Scan for the cell matching the given text and deliver its [X, Y] coordinate at center. 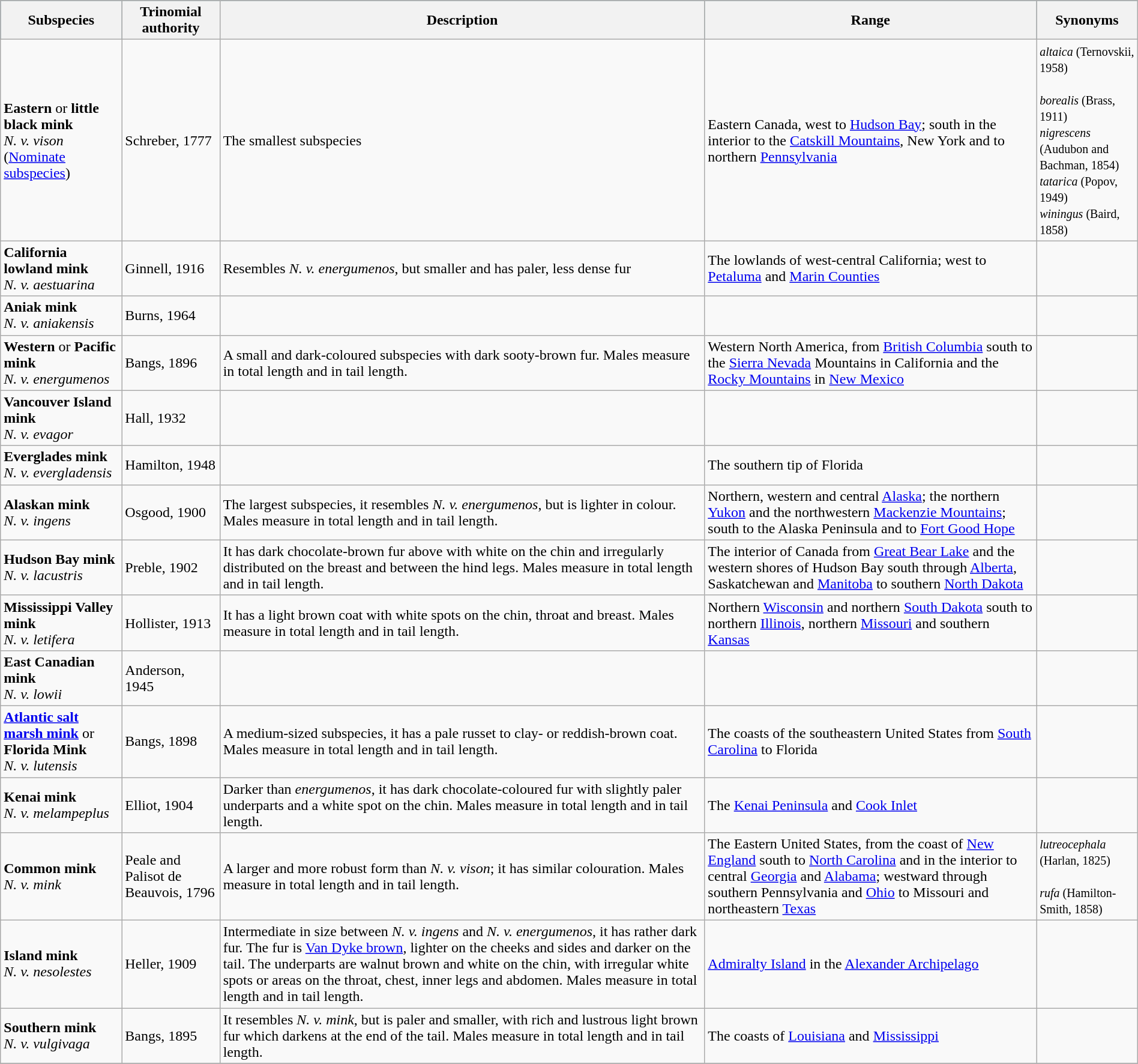
The largest subspecies, it resembles N. v. energumenos, but is lighter in colour. Males measure in total length and in tail length. [462, 512]
Synonyms [1088, 20]
Peale and Palisot de Beauvois, 1796 [170, 877]
Description [462, 20]
Resembles N. v. energumenos, but smaller and has paler, less dense fur [462, 268]
The lowlands of west-central California; west to Petaluma and Marin Counties [870, 268]
Bangs, 1896 [170, 363]
Northern Wisconsin and northern South Dakota south to northern Illinois, northern Missouri and southern Kansas [870, 623]
Preble, 1902 [170, 567]
Schreber, 1777 [170, 141]
Range [870, 20]
Burns, 1964 [170, 316]
A small and dark-coloured subspecies with dark sooty-brown fur. Males measure in total length and in tail length. [462, 363]
Hamilton, 1948 [170, 465]
Hudson Bay minkN. v. lacustris [61, 567]
Everglades minkN. v. evergladensis [61, 465]
Heller, 1909 [170, 964]
The Kenai Peninsula and Cook Inlet [870, 805]
The coasts of Louisiana and Mississippi [870, 1036]
Hollister, 1913 [170, 623]
Mississippi Valley minkN. v. letifera [61, 623]
The smallest subspecies [462, 141]
Eastern or little black minkN. v. vison(Nominate subspecies) [61, 141]
East Canadian minkN. v. lowii [61, 678]
Bangs, 1895 [170, 1036]
Anderson, 1945 [170, 678]
Vancouver Island minkN. v. evagor [61, 418]
Elliot, 1904 [170, 805]
Osgood, 1900 [170, 512]
Common minkN. v. mink [61, 877]
Kenai minkN. v. melampeplus [61, 805]
A medium-sized subspecies, it has a pale russet to clay- or reddish-brown coat. Males measure in total length and in tail length. [462, 741]
Western or Pacific minkN. v. energumenos [61, 363]
Ginnell, 1916 [170, 268]
A larger and more robust form than N. v. vison; it has similar colouration. Males measure in total length and in tail length. [462, 877]
Bangs, 1898 [170, 741]
lutreocephala (Harlan, 1825)rufa (Hamilton-Smith, 1858) [1088, 877]
The southern tip of Florida [870, 465]
Eastern Canada, west to Hudson Bay; south in the interior to the Catskill Mountains, New York and to northern Pennsylvania [870, 141]
Hall, 1932 [170, 418]
Admiralty Island in the Alexander Archipelago [870, 964]
Alaskan minkN. v. ingens [61, 512]
Southern minkN. v. vulgivaga [61, 1036]
Island minkN. v. nesolestes [61, 964]
altaica (Ternovskii, 1958)borealis (Brass, 1911) nigrescens (Audubon and Bachman, 1854) tatarica (Popov, 1949) winingus (Baird, 1858) [1088, 141]
The coasts of the southeastern United States from South Carolina to Florida [870, 741]
Atlantic salt marsh mink or Florida MinkN. v. lutensis [61, 741]
Western North America, from British Columbia south to the Sierra Nevada Mountains in California and the Rocky Mountains in New Mexico [870, 363]
Aniak minkN. v. aniakensis [61, 316]
It has a light brown coat with white spots on the chin, throat and breast. Males measure in total length and in tail length. [462, 623]
Subspecies [61, 20]
California lowland minkN. v. aestuarina [61, 268]
Trinomial authority [170, 20]
